Locate the cell with the specified text and output its (x, y) center coordinate. 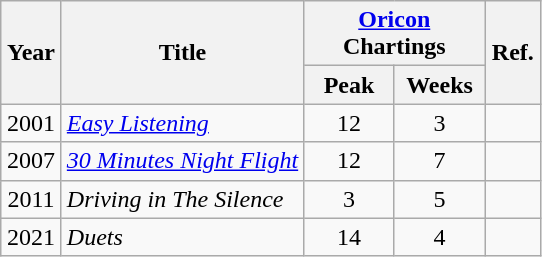
4 (440, 237)
Oricon Chartings (394, 34)
2011 (32, 199)
Weeks (440, 85)
14 (350, 237)
Year (32, 52)
Ref. (513, 52)
30 Minutes Night Flight (182, 161)
5 (440, 199)
2021 (32, 237)
Title (182, 52)
Easy Listening (182, 123)
Driving in The Silence (182, 199)
2001 (32, 123)
Duets (182, 237)
Peak (350, 85)
7 (440, 161)
2007 (32, 161)
